Extract the [X, Y] coordinate from the center of the cell holding the provided text.  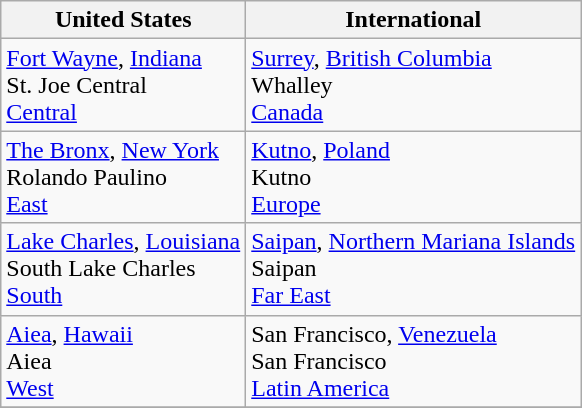
Surrey, British Columbia WhalleyCanada [414, 85]
Lake Charles, LouisianaSouth Lake CharlesSouth [124, 269]
Fort Wayne, Indiana St. Joe CentralCentral [124, 85]
Kutno, PolandKutnoEurope [414, 177]
Aiea, HawaiiAieaWest [124, 361]
Saipan, Northern Mariana IslandsSaipanFar East [414, 269]
United States [124, 20]
The Bronx, New York Rolando Paulino East [124, 177]
International [414, 20]
San Francisco, VenezuelaSan FranciscoLatin America [414, 361]
